Scan for the cell matching the given text and deliver its (x, y) coordinate at center. 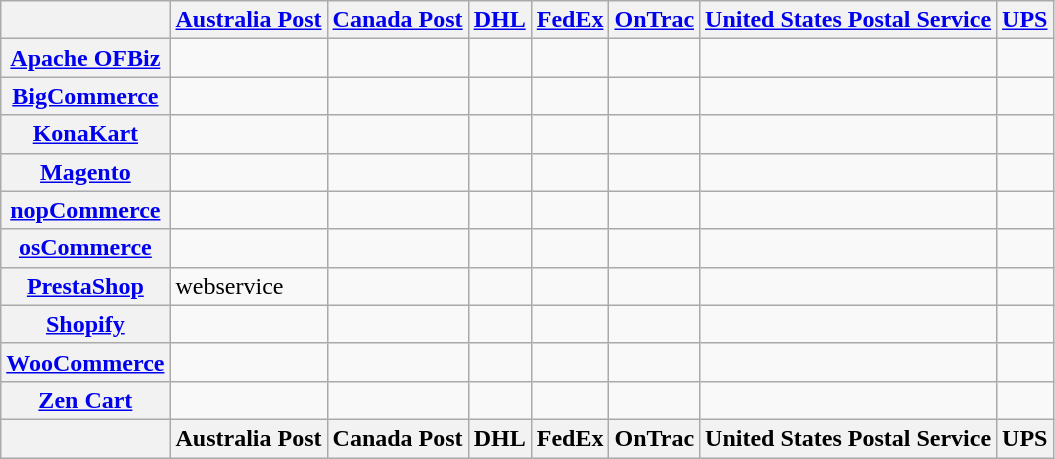
Zen Cart (86, 400)
BigCommerce (86, 96)
PrestaShop (86, 286)
nopCommerce (86, 210)
WooCommerce (86, 362)
webservice (248, 286)
KonaKart (86, 134)
osCommerce (86, 248)
Apache OFBiz (86, 58)
Magento (86, 172)
Shopify (86, 324)
